From the cell containing the given text, extract its center point as [X, Y] coordinate. 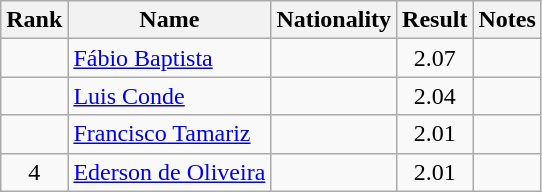
Notes [507, 20]
Nationality [334, 20]
4 [34, 172]
Result [435, 20]
2.07 [435, 58]
Name [170, 20]
2.04 [435, 96]
Rank [34, 20]
Ederson de Oliveira [170, 172]
Fábio Baptista [170, 58]
Luis Conde [170, 96]
Francisco Tamariz [170, 134]
